For the text-containing cell, return its midpoint in (X, Y) coordinate format. 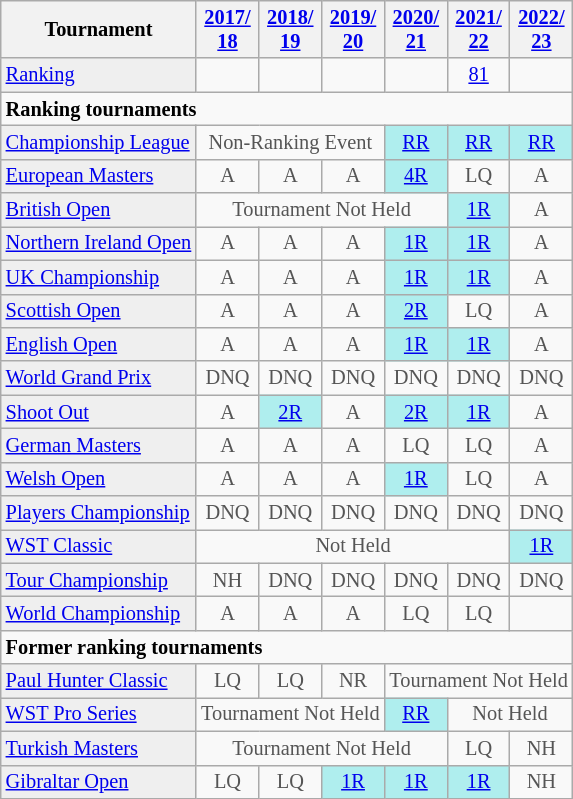
German Masters (98, 445)
Championship League (98, 142)
4R (416, 176)
Turkish Masters (98, 748)
UK Championship (98, 277)
WST Classic (98, 546)
Gibraltar Open (98, 782)
2020/21 (416, 29)
2019/20 (354, 29)
European Masters (98, 176)
Ranking (98, 75)
2018/19 (290, 29)
World Grand Prix (98, 378)
World Championship (98, 613)
Players Championship (98, 513)
2022/23 (542, 29)
WST Pro Series (98, 714)
Scottish Open (98, 311)
81 (478, 75)
Paul Hunter Classic (98, 681)
2017/18 (228, 29)
Ranking tournaments (287, 109)
Tour Championship (98, 580)
Northern Ireland Open (98, 243)
British Open (98, 210)
Former ranking tournaments (287, 647)
Shoot Out (98, 412)
Non-Ranking Event (290, 142)
Welsh Open (98, 479)
English Open (98, 344)
NR (354, 681)
2021/22 (478, 29)
Tournament (98, 29)
